Determine the (x, y) coordinate at the center of the cell enclosing the given text.  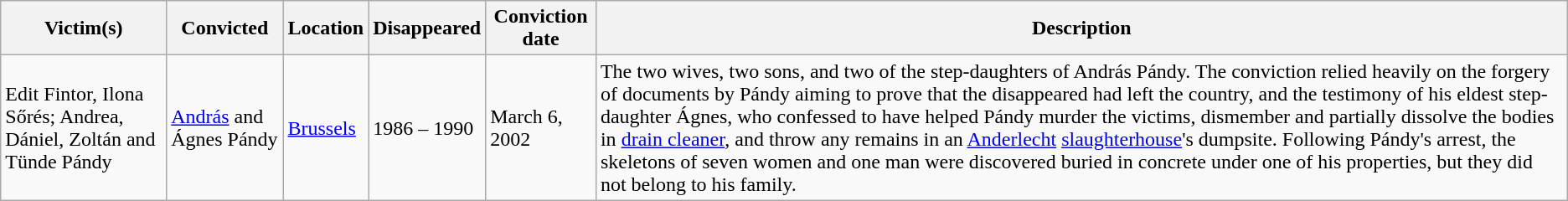
Description (1081, 28)
Disappeared (427, 28)
Conviction date (541, 28)
Location (326, 28)
Brussels (326, 127)
1986 – 1990 (427, 127)
Convicted (224, 28)
Edit Fintor, Ilona Sőrés; Andrea, Dániel, Zoltán and Tünde Pándy (84, 127)
March 6, 2002 (541, 127)
Victim(s) (84, 28)
András and Ágnes Pándy (224, 127)
